For the text-containing cell, return its midpoint in [X, Y] coordinate format. 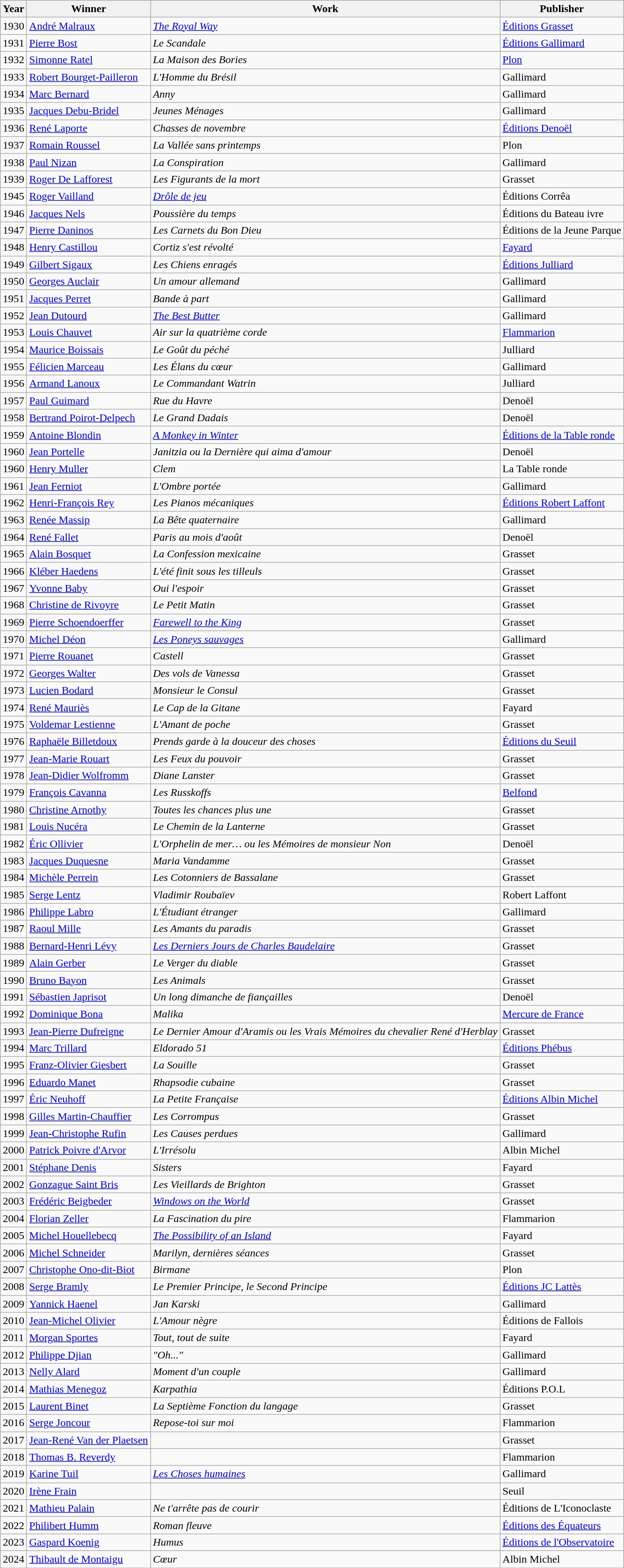
1948 [13, 248]
Christophe Ono-dit-Biot [89, 1269]
1945 [13, 196]
Jacques Nels [89, 214]
René Mauriès [89, 707]
1955 [13, 367]
Le Scandale [325, 43]
2018 [13, 1457]
Bruno Bayon [89, 980]
La Vallée sans printemps [325, 145]
La Septième Fonction du langage [325, 1406]
Pierre Bost [89, 43]
Marilyn, dernières séances [325, 1252]
Rue du Havre [325, 401]
Florian Zeller [89, 1218]
Diane Lanster [325, 776]
Dominique Bona [89, 1014]
Sisters [325, 1167]
Éditions du Bateau ivre [562, 214]
Les Russkoffs [325, 793]
La Confession mexicaine [325, 554]
Philibert Humm [89, 1525]
Jacques Debu-Bridel [89, 111]
1982 [13, 844]
Vladimir Roubaïev [325, 895]
L'Homme du Brésil [325, 77]
Le Premier Principe, le Second Principe [325, 1286]
1932 [13, 60]
L'Étudiant étranger [325, 912]
Roger Vailland [89, 196]
2020 [13, 1491]
Éditions Phébus [562, 1048]
Poussière du temps [325, 214]
Maria Vandamme [325, 861]
2000 [13, 1150]
Christine de Rivoyre [89, 605]
Les Feux du pouvoir [325, 759]
Cortiz s'est révolté [325, 248]
Rhapsodie cubaine [325, 1082]
1997 [13, 1099]
Morgan Sportes [89, 1338]
1993 [13, 1031]
Éditions de Fallois [562, 1321]
Jean-René Van der Plaetsen [89, 1440]
1952 [13, 316]
Éditions JC Lattès [562, 1286]
1946 [13, 214]
Roger De Lafforest [89, 179]
1954 [13, 350]
Renée Massip [89, 520]
Gilles Martin-Chauffier [89, 1116]
Les Chiens enragés [325, 265]
Les Corrompus [325, 1116]
1965 [13, 554]
Michel Déon [89, 639]
Le Grand Dadais [325, 418]
1987 [13, 929]
Frédéric Beigbeder [89, 1201]
1972 [13, 673]
Pierre Rouanet [89, 656]
Karine Tuil [89, 1474]
1990 [13, 980]
1966 [13, 571]
Maurice Boissais [89, 350]
Éditions Corrêa [562, 196]
Publisher [562, 9]
Franz-Olivier Giesbert [89, 1065]
Éditions Albin Michel [562, 1099]
Éditions de la Table ronde [562, 435]
2008 [13, 1286]
1979 [13, 793]
Farewell to the King [325, 622]
Les Vieillards de Brighton [325, 1184]
1977 [13, 759]
1992 [13, 1014]
Simonne Ratel [89, 60]
Éric Ollivier [89, 844]
2024 [13, 1559]
1933 [13, 77]
2009 [13, 1304]
1949 [13, 265]
La Maison des Bories [325, 60]
Roman fleuve [325, 1525]
Éditions de L'Iconoclaste [562, 1508]
Robert Laffont [562, 895]
Bernard-Henri Lévy [89, 946]
Monsieur le Consul [325, 690]
1974 [13, 707]
La Table ronde [562, 469]
Henri-François Rey [89, 503]
Éditions Robert Laffont [562, 503]
L'Irrésolu [325, 1150]
Éric Neuhoff [89, 1099]
1959 [13, 435]
La Bête quaternaire [325, 520]
Éditions du Seuil [562, 741]
2016 [13, 1423]
René Fallet [89, 537]
Mathieu Palain [89, 1508]
Louis Nucéra [89, 827]
Georges Walter [89, 673]
Jeunes Ménages [325, 111]
Prends garde à la douceur des choses [325, 741]
Moment d'un couple [325, 1372]
A Monkey in Winter [325, 435]
Tout, tout de suite [325, 1338]
Henry Muller [89, 469]
Philippe Labro [89, 912]
Michèle Perrein [89, 878]
Philippe Djian [89, 1355]
1956 [13, 384]
Michel Schneider [89, 1252]
2011 [13, 1338]
Jean Portelle [89, 452]
Le Verger du diable [325, 963]
2001 [13, 1167]
Eldorado 51 [325, 1048]
1939 [13, 179]
The Possibility of an Island [325, 1235]
L'Amant de poche [325, 724]
Yannick Haenel [89, 1304]
Un amour allemand [325, 282]
Les Figurants de la mort [325, 179]
René Laporte [89, 128]
Year [13, 9]
Les Animals [325, 980]
L'été finit sous les tilleuls [325, 571]
Thibault de Montaigu [89, 1559]
2014 [13, 1389]
Paul Nizan [89, 162]
Karpathia [325, 1389]
Des vols de Vanessa [325, 673]
Les Cotonniers de Bassalane [325, 878]
Yvonne Baby [89, 588]
2002 [13, 1184]
François Cavanna [89, 793]
1978 [13, 776]
1998 [13, 1116]
Eduardo Manet [89, 1082]
La Fascination du pire [325, 1218]
Voldemar Lestienne [89, 724]
1962 [13, 503]
Armand Lanoux [89, 384]
Le Cap de la Gitane [325, 707]
2005 [13, 1235]
Le Goût du péché [325, 350]
La Conspiration [325, 162]
1980 [13, 810]
1964 [13, 537]
2015 [13, 1406]
1938 [13, 162]
Louis Chauvet [89, 333]
Georges Auclair [89, 282]
Un long dimanche de fiançailles [325, 997]
1958 [13, 418]
Éditions des Équateurs [562, 1525]
Éditions P.O.L [562, 1389]
Alain Gerber [89, 963]
Malika [325, 1014]
Marc Bernard [89, 94]
1973 [13, 690]
Paul Guimard [89, 401]
2023 [13, 1542]
Jean-Marie Rouart [89, 759]
Les Derniers Jours de Charles Baudelaire [325, 946]
1930 [13, 26]
Repose-toi sur moi [325, 1423]
Kléber Haedens [89, 571]
Le Dernier Amour d'Aramis ou les Vrais Mémoires du chevalier René d'Herblay [325, 1031]
Patrick Poivre d'Arvor [89, 1150]
Pierre Daninos [89, 231]
Bertrand Poirot-Delpech [89, 418]
Gonzague Saint Bris [89, 1184]
Jean Ferniot [89, 486]
Les Pianos mécaniques [325, 503]
Les Élans du cœur [325, 367]
The Royal Way [325, 26]
Jean-Christophe Rufin [89, 1133]
Pierre Schoendoerffer [89, 622]
Winner [89, 9]
Anny [325, 94]
2003 [13, 1201]
1981 [13, 827]
1975 [13, 724]
Michel Houellebecq [89, 1235]
Drôle de jeu [325, 196]
1961 [13, 486]
Mercure de France [562, 1014]
Raoul Mille [89, 929]
Marc Trillard [89, 1048]
La Petite Française [325, 1099]
La Souille [325, 1065]
Castell [325, 656]
Jacques Duquesne [89, 861]
Nelly Alard [89, 1372]
Ne t'arrête pas de courir [325, 1508]
1970 [13, 639]
Air sur la quatrième corde [325, 333]
Alain Bosquet [89, 554]
1957 [13, 401]
Jacques Perret [89, 299]
L'Amour nègre [325, 1321]
Robert Bourget-Pailleron [89, 77]
2022 [13, 1525]
Paris au mois d'août [325, 537]
Christine Arnothy [89, 810]
The Best Butter [325, 316]
2007 [13, 1269]
Seuil [562, 1491]
1934 [13, 94]
Work [325, 9]
2010 [13, 1321]
1935 [13, 111]
1947 [13, 231]
Éditions Denoël [562, 128]
1953 [13, 333]
1989 [13, 963]
1994 [13, 1048]
Stéphane Denis [89, 1167]
Thomas B. Reverdy [89, 1457]
1995 [13, 1065]
Clem [325, 469]
1983 [13, 861]
Le Petit Matin [325, 605]
Jean-Pierre Dufreigne [89, 1031]
1937 [13, 145]
Jean-Michel Olivier [89, 1321]
Éditions Grasset [562, 26]
1996 [13, 1082]
Serge Lentz [89, 895]
1976 [13, 741]
Cœur [325, 1559]
1963 [13, 520]
Windows on the World [325, 1201]
2006 [13, 1252]
Chasses de novembre [325, 128]
Jan Karski [325, 1304]
1968 [13, 605]
Lucien Bodard [89, 690]
Les Amants du paradis [325, 929]
Serge Bramly [89, 1286]
Raphaële Billetdoux [89, 741]
2012 [13, 1355]
Jean-Didier Wolfromm [89, 776]
1991 [13, 997]
Toutes les chances plus une [325, 810]
1985 [13, 895]
Oui l'espoir [325, 588]
Éditions de la Jeune Parque [562, 231]
Éditions de l'Observatoire [562, 1542]
1950 [13, 282]
Humus [325, 1542]
Les Poneys sauvages [325, 639]
Sébastien Japrisot [89, 997]
André Malraux [89, 26]
Serge Joncour [89, 1423]
Irène Frain [89, 1491]
Henry Castillou [89, 248]
Éditions Gallimard [562, 43]
Romain Roussel [89, 145]
Gaspard Koenig [89, 1542]
1986 [13, 912]
Gilbert Sigaux [89, 265]
1969 [13, 622]
1951 [13, 299]
Félicien Marceau [89, 367]
Les Causes perdues [325, 1133]
Le Chemin de la Lanterne [325, 827]
2017 [13, 1440]
2013 [13, 1372]
2004 [13, 1218]
L'Orphelin de mer… ou les Mémoires de monsieur Non [325, 844]
2019 [13, 1474]
Les Carnets du Bon Dieu [325, 231]
L'Ombre portée [325, 486]
Laurent Binet [89, 1406]
2021 [13, 1508]
Éditions Julliard [562, 265]
Jean Dutourd [89, 316]
"Oh..." [325, 1355]
Birmane [325, 1269]
1971 [13, 656]
1967 [13, 588]
1936 [13, 128]
Antoine Blondin [89, 435]
1931 [13, 43]
Bande à part [325, 299]
Belfond [562, 793]
1999 [13, 1133]
Les Choses humaines [325, 1474]
1984 [13, 878]
Janitzia ou la Dernière qui aima d'amour [325, 452]
Le Commandant Watrin [325, 384]
Mathias Menegoz [89, 1389]
1988 [13, 946]
